Extract the [x, y] coordinate from the center of the cell holding the provided text.  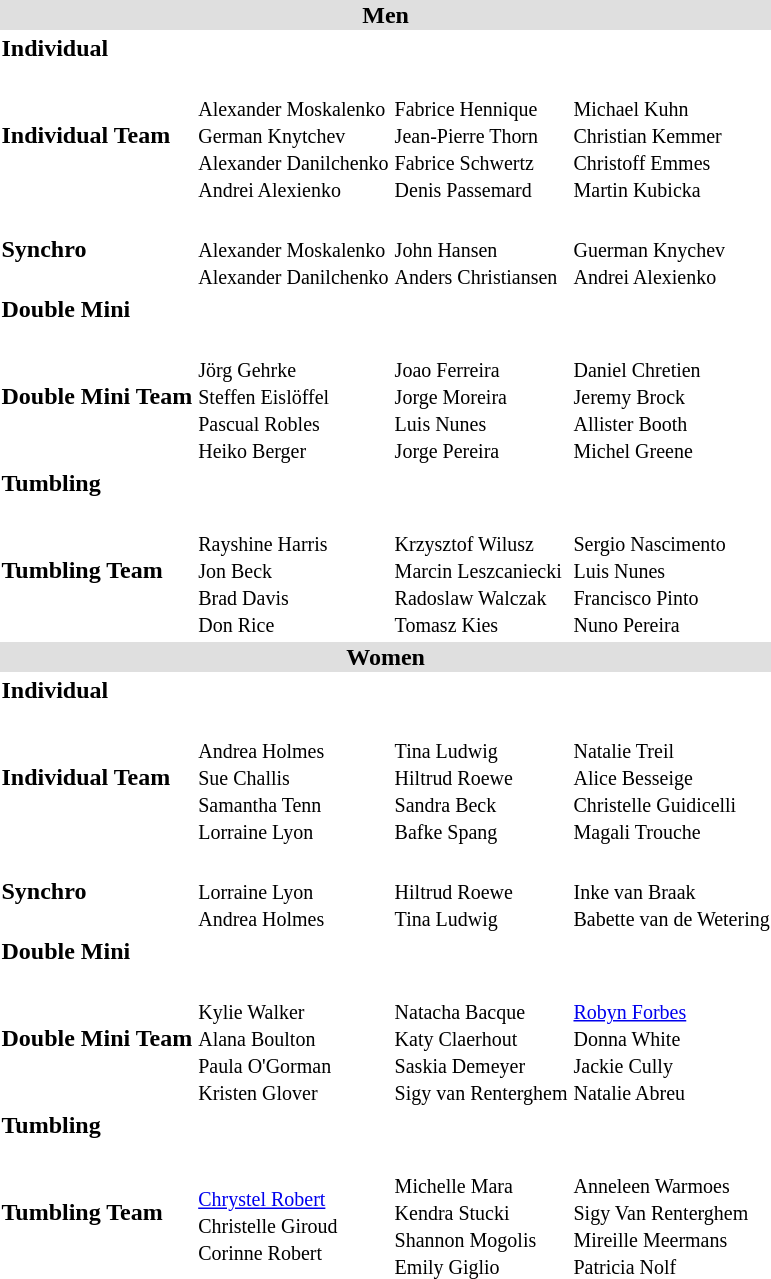
Hiltrud RoeweTina Ludwig [481, 891]
Tumbling Team [97, 570]
Inke van BraakBabette van de Wetering [672, 891]
Michael KuhnChristian KemmerChristoff EmmesMartin Kubicka [672, 135]
Natacha BacqueKaty ClaerhoutSaskia DemeyerSigy van Renterghem [481, 1038]
Guerman KnychevAndrei Alexienko [672, 249]
Natalie TreilAlice BesseigeChristelle GuidicelliMagali Trouche [672, 777]
Krzysztof WiluszMarcin LeszcanieckiRadoslaw WalczakTomasz Kies [481, 570]
Lorraine LyonAndrea Holmes [294, 891]
Robyn ForbesDonna WhiteJackie CullyNatalie Abreu [672, 1038]
Jörg GehrkeSteffen EislöffelPascual RoblesHeiko Berger [294, 396]
Sergio NascimentoLuis NunesFrancisco PintoNuno Pereira [672, 570]
Andrea HolmesSue ChallisSamantha TennLorraine Lyon [294, 777]
Alexander MoskalenkoAlexander Danilchenko [294, 249]
Fabrice HenniqueJean-Pierre ThornFabrice SchwertzDenis Passemard [481, 135]
Tina LudwigHiltrud RoeweSandra BeckBafke Spang [481, 777]
Daniel ChretienJeremy BrockAllister BoothMichel Greene [672, 396]
Women [386, 657]
Joao FerreiraJorge MoreiraLuis NunesJorge Pereira [481, 396]
Alexander MoskalenkoGerman KnytchevAlexander DanilchenkoAndrei Alexienko [294, 135]
Men [386, 15]
Rayshine HarrisJon BeckBrad DavisDon Rice [294, 570]
John HansenAnders Christiansen [481, 249]
Kylie WalkerAlana BoultonPaula O'GormanKristen Glover [294, 1038]
